Pinpoint the cell where the given text exists, returning its (X, Y) midpoint coordinate. 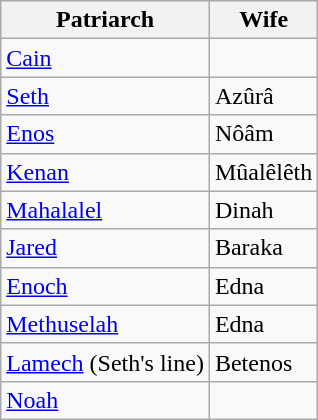
Jared (106, 248)
Mahalalel (106, 210)
Kenan (106, 172)
Seth (106, 96)
Noah (106, 400)
Wife (263, 20)
Enos (106, 134)
Baraka (263, 248)
Nôâm (263, 134)
Betenos (263, 362)
Methuselah (106, 324)
Lamech (Seth's line) (106, 362)
Patriarch (106, 20)
Mûalêlêth (263, 172)
Enoch (106, 286)
Dinah (263, 210)
Cain (106, 58)
Azûrâ (263, 96)
